Return [x, y] of the center of cell containing provided text 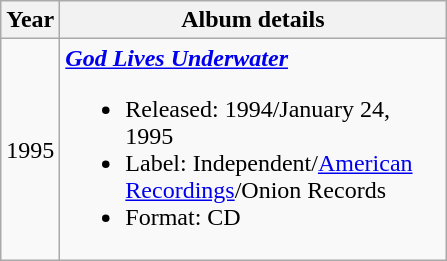
Album details [253, 20]
Year [30, 20]
God Lives UnderwaterReleased: 1994/January 24, 1995Label: Independent/American Recordings/Onion RecordsFormat: CD [253, 150]
1995 [30, 150]
